Return the [X, Y] coordinate for the center point of the cell that contains the specified text.  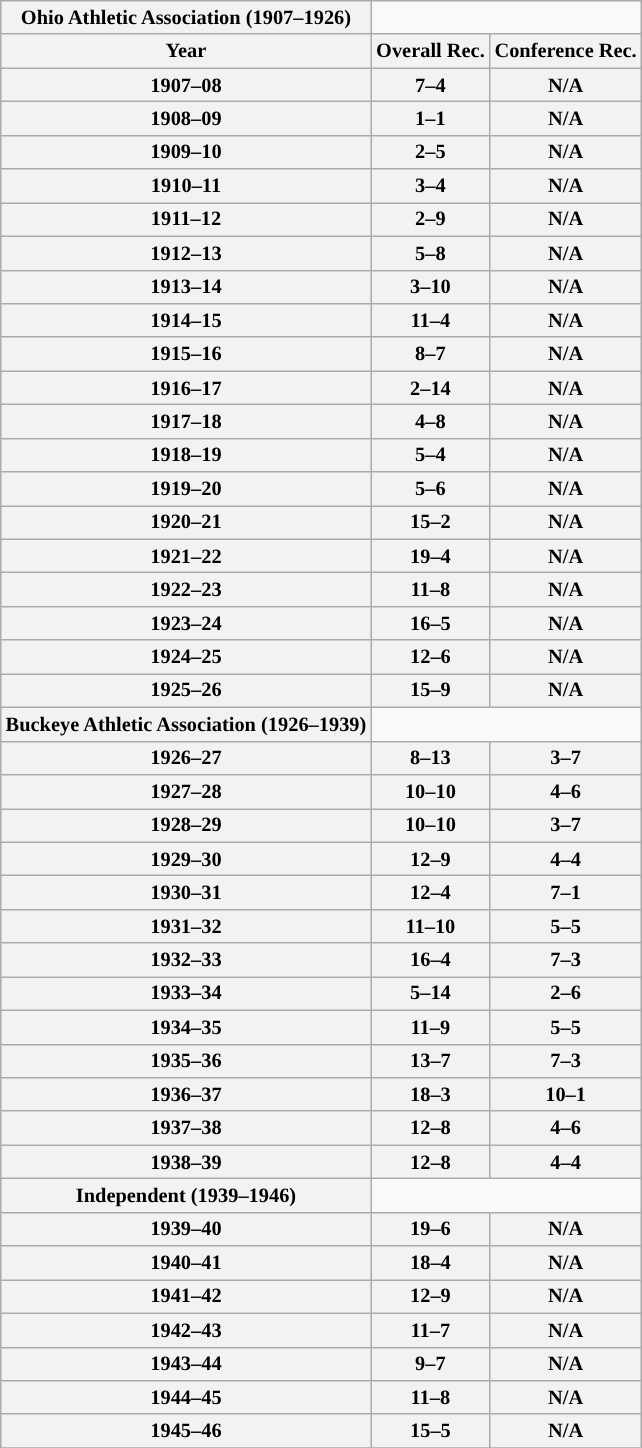
Ohio Athletic Association (1907–1926) [186, 17]
12–6 [430, 657]
15–9 [430, 690]
8–13 [430, 758]
1915–16 [186, 354]
1930–31 [186, 892]
7–1 [566, 892]
11–10 [430, 926]
5–8 [430, 253]
13–7 [430, 1061]
19–6 [430, 1229]
2–5 [430, 152]
1912–13 [186, 253]
4–8 [430, 421]
11–9 [430, 1027]
1910–11 [186, 186]
1926–27 [186, 758]
11–4 [430, 320]
12–4 [430, 892]
1923–24 [186, 623]
1908–09 [186, 118]
1922–23 [186, 589]
1933–34 [186, 993]
1909–10 [186, 152]
1927–28 [186, 791]
1918–19 [186, 455]
16–5 [430, 623]
18–3 [430, 1094]
1921–22 [186, 556]
1941–42 [186, 1296]
3–4 [430, 186]
7–4 [430, 85]
1913–14 [186, 287]
5–6 [430, 489]
1939–40 [186, 1229]
1945–46 [186, 1431]
1920–21 [186, 522]
1925–26 [186, 690]
15–5 [430, 1431]
2–6 [566, 993]
1931–32 [186, 926]
18–4 [430, 1263]
Conference Rec. [566, 51]
1942–43 [186, 1330]
11–7 [430, 1330]
9–7 [430, 1364]
1914–15 [186, 320]
19–4 [430, 556]
5–4 [430, 455]
1943–44 [186, 1364]
1940–41 [186, 1263]
1937–38 [186, 1128]
1907–08 [186, 85]
5–14 [430, 993]
1934–35 [186, 1027]
1938–39 [186, 1162]
1929–30 [186, 859]
10–1 [566, 1094]
Independent (1939–1946) [186, 1195]
1928–29 [186, 825]
1924–25 [186, 657]
1936–37 [186, 1094]
1911–12 [186, 219]
1916–17 [186, 388]
1932–33 [186, 960]
Overall Rec. [430, 51]
1935–36 [186, 1061]
15–2 [430, 522]
2–14 [430, 388]
1919–20 [186, 489]
1917–18 [186, 421]
1–1 [430, 118]
16–4 [430, 960]
8–7 [430, 354]
Year [186, 51]
3–10 [430, 287]
1944–45 [186, 1397]
2–9 [430, 219]
Buckeye Athletic Association (1926–1939) [186, 724]
